Search for the cell housing the specified text and yield its (x, y) center coordinate. 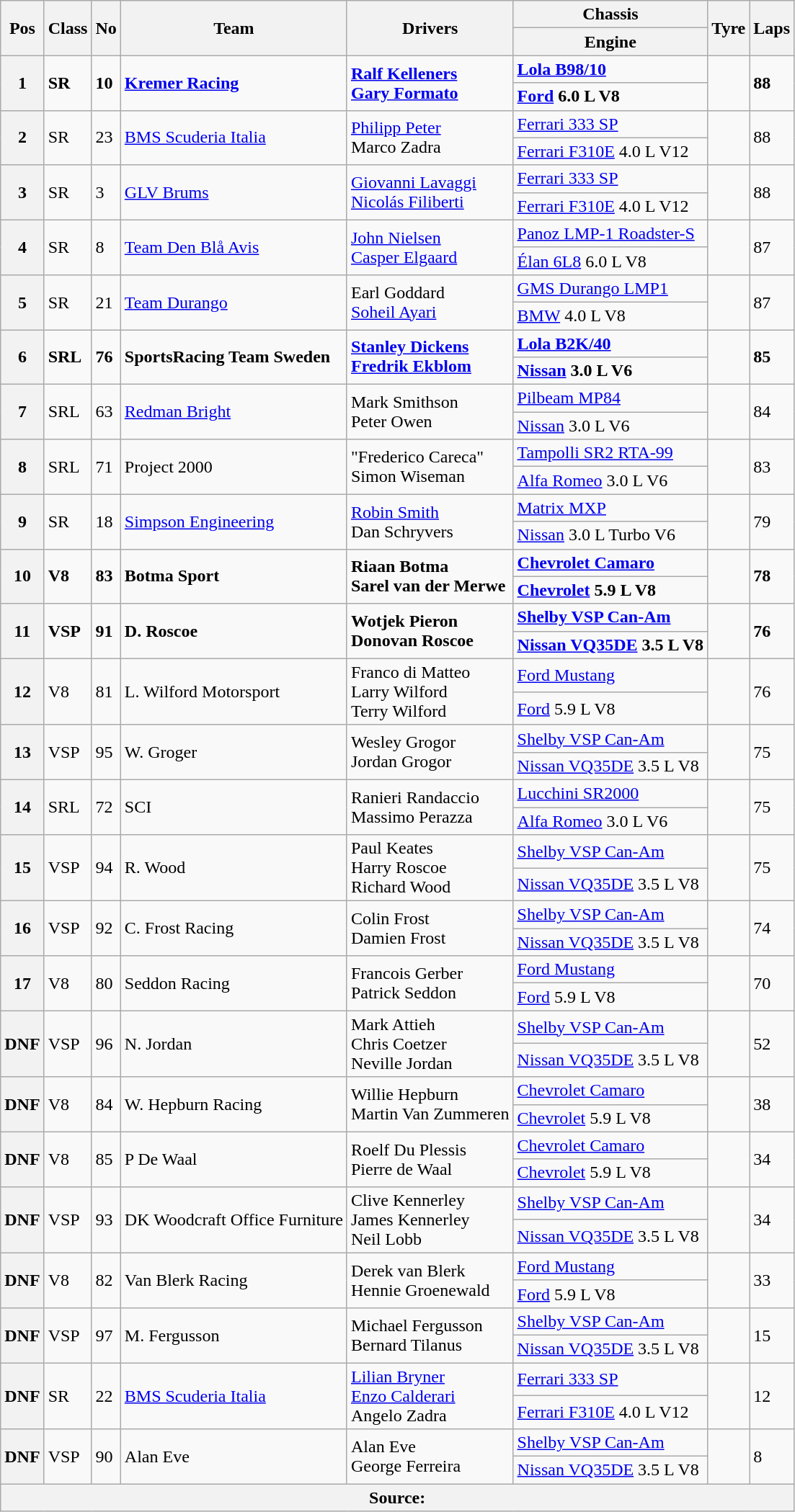
Alan Eve (234, 1457)
Tampolli SR2 RTA-99 (610, 453)
16 (22, 929)
DK Woodcraft Office Furniture (234, 1220)
Lilian Bryner Enzo Calderari Angelo Zadra (430, 1396)
Van Blerk Racing (234, 1280)
72 (106, 807)
Philipp Peter Marco Zadra (430, 138)
Mark Attieh Chris Coetzer Neville Jordan (430, 1044)
Seddon Racing (234, 983)
Laps (772, 28)
Franco di Matteo Larry Wilford Terry Wilford (430, 692)
Mark Smithson Peter Owen (430, 412)
81 (106, 692)
9 (22, 522)
John Nielsen Casper Elgaard (430, 247)
13 (22, 752)
Pos (22, 28)
92 (106, 929)
23 (106, 138)
Team Durango (234, 302)
2 (22, 138)
14 (22, 807)
79 (772, 522)
Alan Eve George Ferreira (430, 1457)
Panoz LMP-1 Roadster-S (610, 233)
80 (106, 983)
Willie Hepburn Martin Van Zummeren (430, 1104)
22 (106, 1396)
74 (772, 929)
70 (772, 983)
M. Fergusson (234, 1335)
95 (106, 752)
Wotjek Pieron Donovan Roscoe (430, 631)
Ralf Kelleners Gary Formato (430, 83)
52 (772, 1044)
SportsRacing Team Sweden (234, 357)
7 (22, 412)
Redman Bright (234, 412)
"Frederico Careca" Simon Wiseman (430, 467)
SCI (234, 807)
Matrix MXP (610, 508)
96 (106, 1044)
N. Jordan (234, 1044)
Michael Fergusson Bernard Tilanus (430, 1335)
Botma Sport (234, 576)
P De Waal (234, 1159)
Roelf Du Plessis Pierre de Waal (430, 1159)
C. Frost Racing (234, 929)
Chassis (610, 14)
Clive Kennerley James Kennerley Neil Lobb (430, 1220)
Ford 6.0 L V8 (610, 97)
Robin Smith Dan Schryvers (430, 522)
W. Groger (234, 752)
71 (106, 467)
Francois Gerber Patrick Seddon (430, 983)
Nissan 3.0 L Turbo V6 (610, 535)
5 (22, 302)
GLV Brums (234, 192)
Team (234, 28)
Engine (610, 42)
Lola B2K/40 (610, 344)
Simpson Engineering (234, 522)
Project 2000 (234, 467)
Stanley Dickens Fredrik Ekblom (430, 357)
Class (68, 28)
Paul Keates Harry Roscoe Richard Wood (430, 868)
BMW 4.0 L V8 (610, 316)
Earl Goddard Soheil Ayari (430, 302)
4 (22, 247)
Giovanni Lavaggi Nicolás Filiberti (430, 192)
Lola B98/10 (610, 69)
Wesley Grogor Jordan Grogor (430, 752)
R. Wood (234, 868)
93 (106, 1220)
D. Roscoe (234, 631)
Pilbeam MP84 (610, 398)
Élan 6L8 6.0 L V8 (610, 261)
GMS Durango LMP1 (610, 288)
33 (772, 1280)
78 (772, 576)
97 (106, 1335)
63 (106, 412)
90 (106, 1457)
11 (22, 631)
1 (22, 83)
Derek van Blerk Hennie Groenewald (430, 1280)
17 (22, 983)
W. Hepburn Racing (234, 1104)
No (106, 28)
Ranieri Randaccio Massimo Perazza (430, 807)
Riaan Botma Sarel van der Merwe (430, 576)
Lucchini SR2000 (610, 793)
21 (106, 302)
6 (22, 357)
Drivers (430, 28)
Team Den Blå Avis (234, 247)
94 (106, 868)
91 (106, 631)
38 (772, 1104)
Kremer Racing (234, 83)
Source: (398, 1498)
Colin Frost Damien Frost (430, 929)
L. Wilford Motorsport (234, 692)
82 (106, 1280)
18 (106, 522)
Tyre (729, 28)
